Output the (x, y) coordinate of the center of the cell containing the given text.  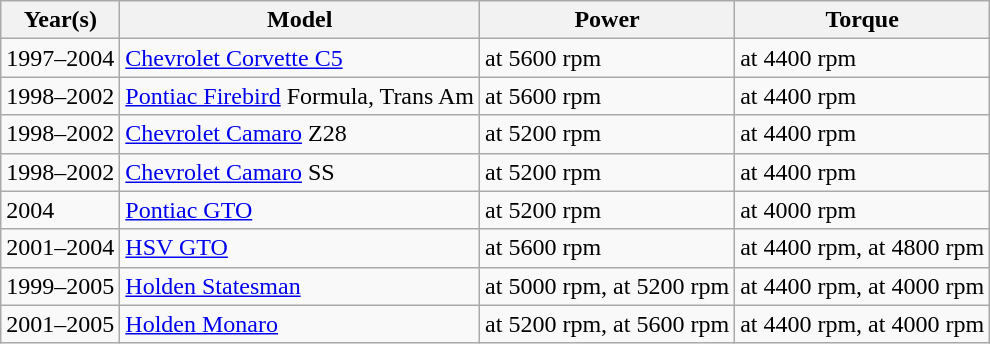
Chevrolet Camaro SS (300, 172)
Holden Monaro (300, 324)
1997–2004 (60, 58)
at 5000 rpm, at 5200 rpm (608, 286)
Pontiac GTO (300, 210)
at 5200 rpm, at 5600 rpm (608, 324)
Torque (862, 20)
2001–2005 (60, 324)
2004 (60, 210)
Chevrolet Camaro Z28 (300, 134)
at 4000 rpm (862, 210)
HSV GTO (300, 248)
Model (300, 20)
at 4400 rpm, at 4800 rpm (862, 248)
Power (608, 20)
Pontiac Firebird Formula, Trans Am (300, 96)
2001–2004 (60, 248)
Chevrolet Corvette C5 (300, 58)
Holden Statesman (300, 286)
Year(s) (60, 20)
1999–2005 (60, 286)
